Output the (x, y) coordinate of the center of the cell containing the given text.  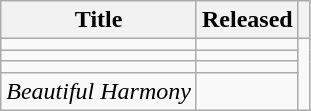
Released (247, 20)
Title (99, 20)
Beautiful Harmony (99, 91)
